For the text-containing cell, return its midpoint in [x, y] coordinate format. 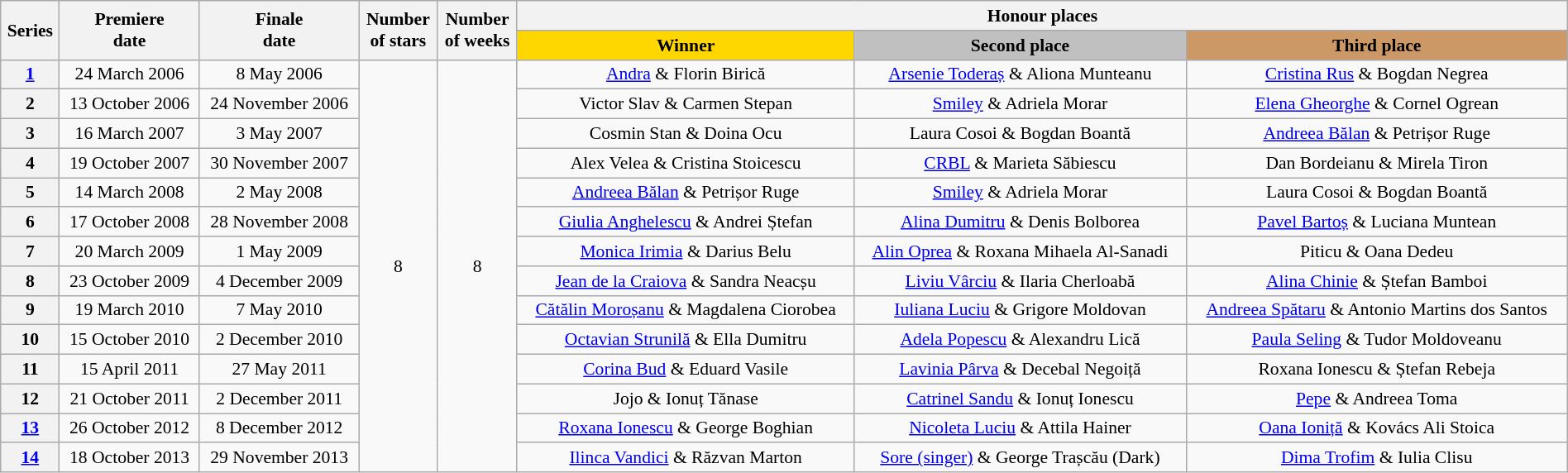
7 [30, 251]
CRBL & Marieta Săbiescu [1021, 163]
Premieredate [129, 30]
Series [30, 30]
Adela Popescu & Alexandru Lică [1021, 340]
Dima Trofim & Iulia Clisu [1376, 458]
4 [30, 163]
26 October 2012 [129, 428]
Paula Seling & Tudor Moldoveanu [1376, 340]
Iuliana Luciu & Grigore Moldovan [1021, 310]
14 [30, 458]
Octavian Strunilă & Ella Dumitru [685, 340]
Oana Ioniță & Kovács Ali Stoica [1376, 428]
19 October 2007 [129, 163]
5 [30, 193]
23 October 2009 [129, 281]
6 [30, 222]
Arsenie Toderaș & Aliona Munteanu [1021, 74]
11 [30, 370]
Cristina Rus & Bogdan Negrea [1376, 74]
2 May 2008 [280, 193]
1 [30, 74]
2 December 2010 [280, 340]
7 May 2010 [280, 310]
Finaledate [280, 30]
24 March 2006 [129, 74]
Corina Bud & Eduard Vasile [685, 370]
4 December 2009 [280, 281]
1 May 2009 [280, 251]
2 [30, 104]
Piticu & Oana Dedeu [1376, 251]
Numberof weeks [478, 30]
30 November 2007 [280, 163]
Pavel Bartoș & Luciana Muntean [1376, 222]
3 May 2007 [280, 134]
21 October 2011 [129, 399]
Roxana Ionescu & George Boghian [685, 428]
Alin Oprea & Roxana Mihaela Al-Sanadi [1021, 251]
28 November 2008 [280, 222]
14 March 2008 [129, 193]
2 December 2011 [280, 399]
Roxana Ionescu & Ștefan Rebeja [1376, 370]
Cosmin Stan & Doina Ocu [685, 134]
10 [30, 340]
Alina Chinie & Ștefan Bamboi [1376, 281]
Winner [685, 45]
Alina Dumitru & Denis Bolborea [1021, 222]
Pepe & Andreea Toma [1376, 399]
24 November 2006 [280, 104]
Alex Velea & Cristina Stoicescu [685, 163]
Monica Irimia & Darius Belu [685, 251]
19 March 2010 [129, 310]
27 May 2011 [280, 370]
Ilinca Vandici & Răzvan Marton [685, 458]
Cătălin Moroșanu & Magdalena Ciorobea [685, 310]
Numberof stars [399, 30]
Giulia Anghelescu & Andrei Ștefan [685, 222]
Elena Gheorghe & Cornel Ogrean [1376, 104]
15 October 2010 [129, 340]
Honour places [1042, 16]
Nicoleta Luciu & Attila Hainer [1021, 428]
Second place [1021, 45]
Dan Bordeianu & Mirela Tiron [1376, 163]
8 May 2006 [280, 74]
Lavinia Pârva & Decebal Negoiță [1021, 370]
12 [30, 399]
Andra & Florin Birică [685, 74]
3 [30, 134]
Jean de la Craiova & Sandra Neacșu [685, 281]
Jojo & Ionuț Tănase [685, 399]
Victor Slav & Carmen Stepan [685, 104]
16 March 2007 [129, 134]
Third place [1376, 45]
20 March 2009 [129, 251]
13 [30, 428]
29 November 2013 [280, 458]
18 October 2013 [129, 458]
Catrinel Sandu & Ionuț Ionescu [1021, 399]
17 October 2008 [129, 222]
Andreea Spătaru & Antonio Martins dos Santos [1376, 310]
13 October 2006 [129, 104]
9 [30, 310]
15 April 2011 [129, 370]
Liviu Vârciu & Ilaria Cherloabă [1021, 281]
Sore (singer) & George Trașcău (Dark) [1021, 458]
8 December 2012 [280, 428]
